Search for the cell housing the specified text and yield its [X, Y] center coordinate. 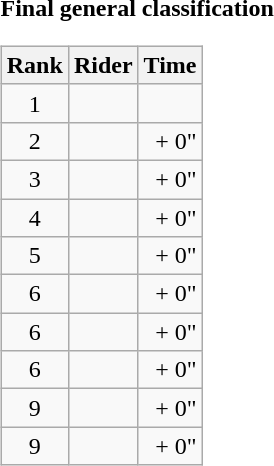
Rank [34, 65]
2 [34, 141]
4 [34, 217]
3 [34, 179]
1 [34, 103]
Time [170, 65]
5 [34, 256]
Rider [103, 65]
